For the text-containing cell, return its midpoint in [x, y] coordinate format. 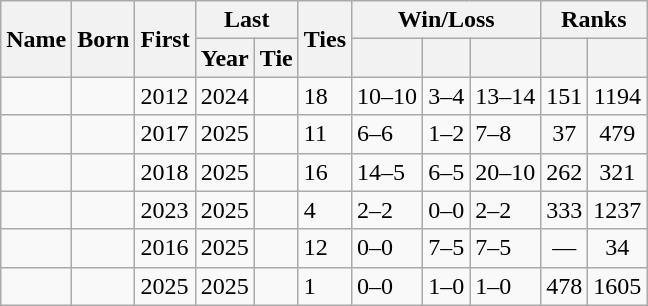
Year [224, 58]
11 [324, 134]
18 [324, 96]
34 [618, 248]
— [564, 248]
1–2 [446, 134]
37 [564, 134]
1605 [618, 286]
333 [564, 210]
2018 [165, 172]
Ties [324, 39]
14–5 [388, 172]
Last [246, 20]
13–14 [506, 96]
Ranks [594, 20]
Win/Loss [446, 20]
1237 [618, 210]
Born [104, 39]
7–8 [506, 134]
1 [324, 286]
321 [618, 172]
12 [324, 248]
10–10 [388, 96]
262 [564, 172]
478 [564, 286]
2023 [165, 210]
2024 [224, 96]
1194 [618, 96]
479 [618, 134]
4 [324, 210]
2017 [165, 134]
2016 [165, 248]
2012 [165, 96]
Name [36, 39]
20–10 [506, 172]
6–6 [388, 134]
Tie [276, 58]
6–5 [446, 172]
16 [324, 172]
151 [564, 96]
3–4 [446, 96]
First [165, 39]
